Capture the cell that displays the provided text and extract its (X, Y) central coordinate. 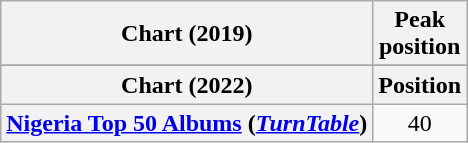
40 (420, 123)
Nigeria Top 50 Albums (TurnTable) (187, 123)
Peakposition (420, 34)
Position (420, 85)
Chart (2019) (187, 34)
Chart (2022) (187, 85)
